For the text-containing cell, return its midpoint in (x, y) coordinate format. 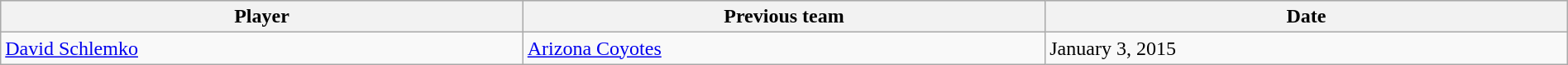
Arizona Coyotes (784, 48)
Date (1307, 17)
Previous team (784, 17)
Player (262, 17)
David Schlemko (262, 48)
January 3, 2015 (1307, 48)
